Provide the [x, y] coordinate of the cell's center where the given text is located.  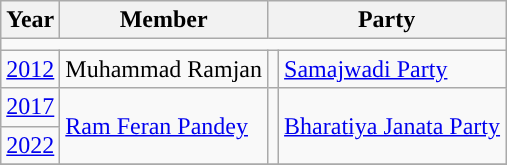
2017 [30, 107]
Muhammad Ramjan [164, 69]
Member [164, 20]
Samajwadi Party [392, 69]
Year [30, 20]
2022 [30, 145]
Party [387, 20]
Ram Feran Pandey [164, 126]
Bharatiya Janata Party [392, 126]
2012 [30, 69]
